Pinpoint the cell where the given text exists, returning its [X, Y] midpoint coordinate. 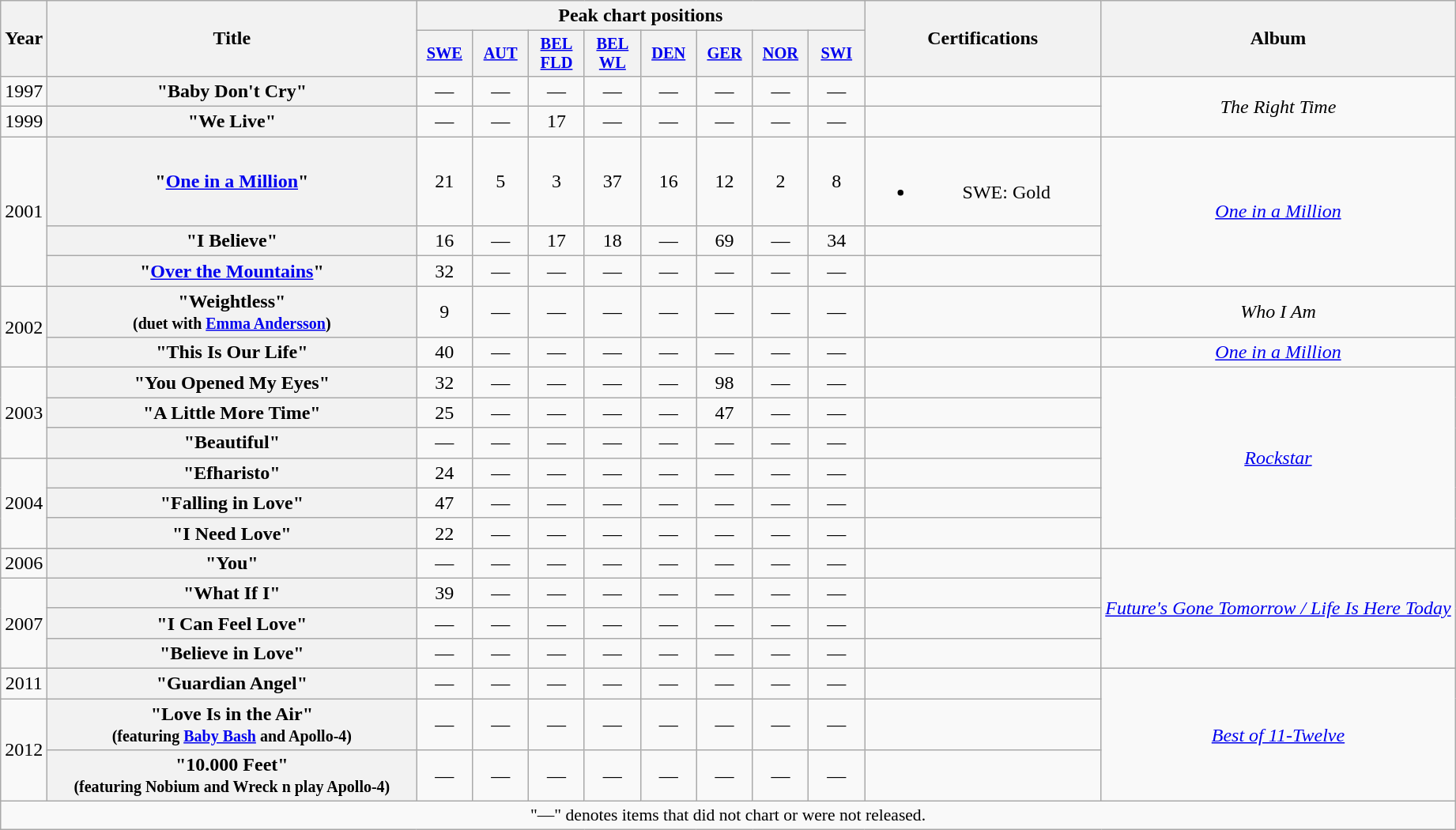
"Falling in Love" [232, 503]
SWE: Gold [983, 182]
"I Can Feel Love" [232, 623]
"Baby Don't Cry" [232, 91]
Year [24, 39]
GER [724, 54]
37 [612, 182]
The Right Time [1278, 106]
Future's Gone Tomorrow / Life Is Here Today [1278, 608]
"Believe in Love" [232, 653]
24 [444, 473]
Peak chart positions [640, 16]
2003 [24, 413]
"I Need Love" [232, 533]
"Guardian Angel" [232, 684]
"Efharisto" [232, 473]
39 [444, 593]
Best of 11-Twelve [1278, 735]
"This Is Our Life" [232, 353]
9 [444, 311]
Rockstar [1278, 458]
"Over the Mountains" [232, 271]
2007 [24, 623]
2006 [24, 563]
1997 [24, 91]
Album [1278, 39]
"10.000 Feet" (featuring Nobium and Wreck n play Apollo-4) [232, 776]
12 [724, 182]
2012 [24, 750]
"We Live" [232, 122]
"A Little More Time" [232, 413]
"—" denotes items that did not chart or were not released. [728, 816]
40 [444, 353]
"Beautiful" [232, 443]
SWE [444, 54]
1999 [24, 122]
"What If I" [232, 593]
22 [444, 533]
"One in a Million" [232, 182]
2004 [24, 503]
Who I Am [1278, 311]
"Weightless" (duet with Emma Andersson) [232, 311]
25 [444, 413]
2011 [24, 684]
98 [724, 383]
3 [556, 182]
AUT [501, 54]
NOR [781, 54]
8 [836, 182]
SWI [836, 54]
"Love Is in the Air"(featuring Baby Bash and Apollo-4) [232, 724]
"You Opened My Eyes" [232, 383]
"You" [232, 563]
Certifications [983, 39]
2001 [24, 212]
2 [781, 182]
5 [501, 182]
34 [836, 241]
BEL FLD [556, 54]
DEN [669, 54]
21 [444, 182]
"I Believe" [232, 241]
69 [724, 241]
2002 [24, 327]
Title [232, 39]
18 [612, 241]
BEL WL [612, 54]
